From the cell containing the given text, extract its center point as (X, Y) coordinate. 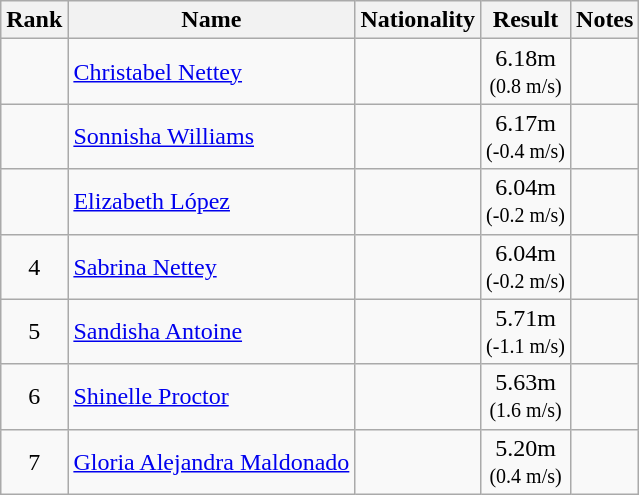
4 (34, 266)
Name (212, 20)
Gloria Alejandra Maldonado (212, 462)
5.71m(-1.1 m/s) (526, 332)
5.63m(1.6 m/s) (526, 396)
5.20m(0.4 m/s) (526, 462)
Rank (34, 20)
Shinelle Proctor (212, 396)
Sonnisha Williams (212, 136)
6.17m(-0.4 m/s) (526, 136)
Notes (605, 20)
Sabrina Nettey (212, 266)
5 (34, 332)
Result (526, 20)
7 (34, 462)
6 (34, 396)
6.18m(0.8 m/s) (526, 72)
Sandisha Antoine (212, 332)
Nationality (418, 20)
Elizabeth López (212, 202)
Christabel Nettey (212, 72)
